Output the (x, y) coordinate of the center of the cell containing the given text.  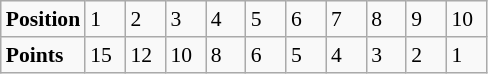
12 (145, 55)
7 (346, 19)
9 (426, 19)
Position (43, 19)
Points (43, 55)
15 (105, 55)
